Pinpoint the cell where the given text exists, returning its (x, y) midpoint coordinate. 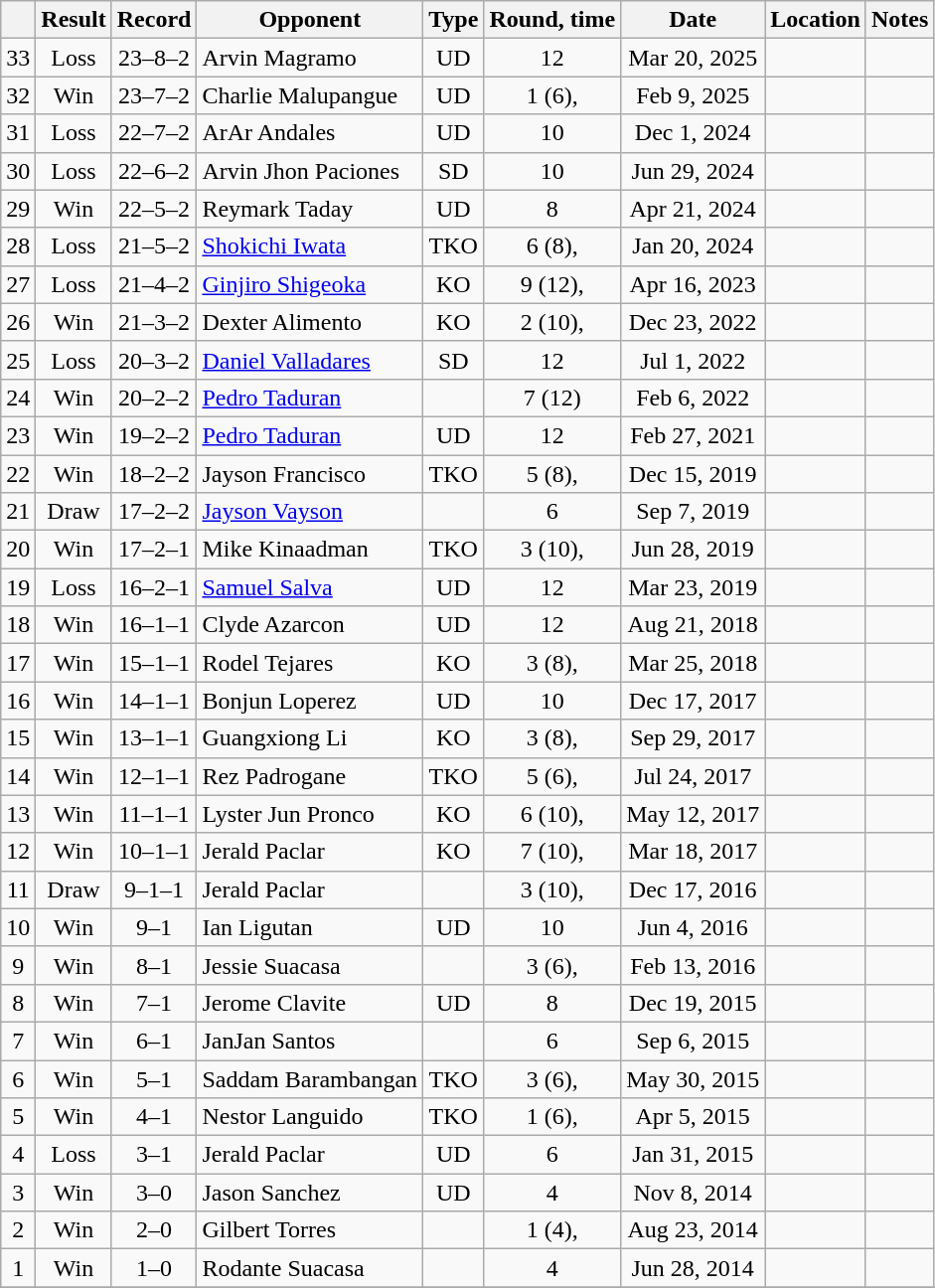
Rez Padrogane (310, 776)
Jul 24, 2017 (694, 776)
8–1 (154, 965)
Record (154, 20)
Feb 6, 2022 (694, 398)
9 (12), (552, 284)
Feb 13, 2016 (694, 965)
Apr 5, 2015 (694, 1117)
17 (18, 663)
9–1 (154, 927)
Ian Ligutan (310, 927)
11–1–1 (154, 814)
22–6–2 (154, 171)
15–1–1 (154, 663)
Dec 17, 2016 (694, 889)
Saddam Barambangan (310, 1078)
14–1–1 (154, 701)
Charlie Malupangue (310, 95)
Jayson Vayson (310, 512)
Arvin Magramo (310, 58)
24 (18, 398)
13–1–1 (154, 738)
29 (18, 209)
Opponent (310, 20)
6 (8), (552, 246)
Mike Kinaadman (310, 550)
16 (18, 701)
Dec 23, 2022 (694, 322)
2 (10), (552, 322)
23–8–2 (154, 58)
Mar 23, 2019 (694, 587)
16–1–1 (154, 625)
31 (18, 133)
Jessie Suacasa (310, 965)
23–7–2 (154, 95)
22 (18, 474)
Type (453, 20)
Lyster Jun Pronco (310, 814)
Location (816, 20)
Dec 1, 2024 (694, 133)
Jun 29, 2024 (694, 171)
Result (74, 20)
Rodante Suacasa (310, 1268)
20–3–2 (154, 360)
Feb 9, 2025 (694, 95)
6–1 (154, 1041)
Sep 7, 2019 (694, 512)
1 (18, 1268)
5 (6), (552, 776)
Jan 20, 2024 (694, 246)
4–1 (154, 1117)
17–2–2 (154, 512)
7–1 (154, 1003)
Nov 8, 2014 (694, 1193)
Round, time (552, 20)
10–1–1 (154, 852)
5–1 (154, 1078)
20–2–2 (154, 398)
33 (18, 58)
27 (18, 284)
Mar 25, 2018 (694, 663)
3–1 (154, 1155)
25 (18, 360)
Gilbert Torres (310, 1230)
18 (18, 625)
7 (12) (552, 398)
Mar 18, 2017 (694, 852)
1 (4), (552, 1230)
15 (18, 738)
3 (18, 1193)
May 12, 2017 (694, 814)
Bonjun Loperez (310, 701)
11 (18, 889)
Jerome Clavite (310, 1003)
Apr 21, 2024 (694, 209)
Jason Sanchez (310, 1193)
Dexter Alimento (310, 322)
Jayson Francisco (310, 474)
Dec 17, 2017 (694, 701)
5 (18, 1117)
Jan 31, 2015 (694, 1155)
2 (18, 1230)
6 (10), (552, 814)
Ginjiro Shigeoka (310, 284)
3–0 (154, 1193)
5 (8), (552, 474)
Date (694, 20)
30 (18, 171)
Clyde Azarcon (310, 625)
32 (18, 95)
7 (18, 1041)
9–1–1 (154, 889)
21–3–2 (154, 322)
Feb 27, 2021 (694, 435)
1–0 (154, 1268)
Shokichi Iwata (310, 246)
Samuel Salva (310, 587)
13 (18, 814)
Jun 4, 2016 (694, 927)
18–2–2 (154, 474)
Arvin Jhon Paciones (310, 171)
Dec 15, 2019 (694, 474)
22–7–2 (154, 133)
Jul 1, 2022 (694, 360)
26 (18, 322)
21 (18, 512)
22–5–2 (154, 209)
Jun 28, 2014 (694, 1268)
Aug 23, 2014 (694, 1230)
Apr 16, 2023 (694, 284)
Jun 28, 2019 (694, 550)
28 (18, 246)
2–0 (154, 1230)
Sep 29, 2017 (694, 738)
ArAr Andales (310, 133)
19–2–2 (154, 435)
May 30, 2015 (694, 1078)
21–5–2 (154, 246)
Aug 21, 2018 (694, 625)
12–1–1 (154, 776)
Sep 6, 2015 (694, 1041)
Notes (899, 20)
JanJan Santos (310, 1041)
14 (18, 776)
Dec 19, 2015 (694, 1003)
19 (18, 587)
17–2–1 (154, 550)
23 (18, 435)
16–2–1 (154, 587)
Reymark Taday (310, 209)
Guangxiong Li (310, 738)
Rodel Tejares (310, 663)
20 (18, 550)
Mar 20, 2025 (694, 58)
9 (18, 965)
Nestor Languido (310, 1117)
Daniel Valladares (310, 360)
7 (10), (552, 852)
21–4–2 (154, 284)
